For the text-containing cell, return its midpoint in (x, y) coordinate format. 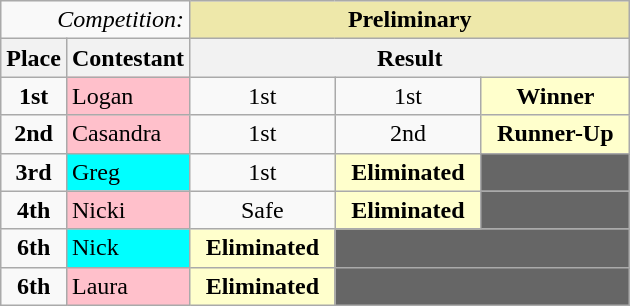
Greg (128, 172)
Result (410, 58)
Preliminary (410, 20)
Casandra (128, 134)
4th (34, 210)
Safe (263, 210)
Runner-Up (556, 134)
Winner (556, 96)
Nicki (128, 210)
Laura (128, 286)
Contestant (128, 58)
Competition: (96, 20)
Nick (128, 248)
3rd (34, 172)
Place (34, 58)
Logan (128, 96)
